Find where the given text appears and provide that cell's center as (X, Y) coordinate. 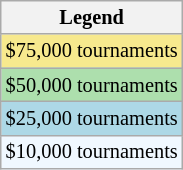
$75,000 tournaments (92, 51)
$25,000 tournaments (92, 118)
$10,000 tournaments (92, 152)
$50,000 tournaments (92, 85)
Legend (92, 17)
